From the cell containing the given text, extract its center point as (X, Y) coordinate. 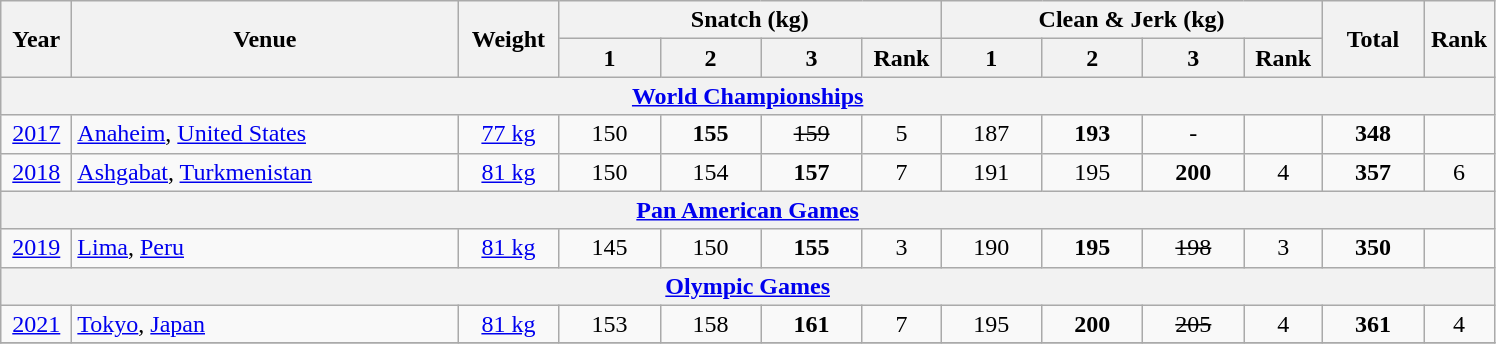
Clean & Jerk (kg) (1132, 20)
Venue (265, 39)
2021 (36, 324)
5 (902, 134)
Total (1372, 39)
153 (610, 324)
2019 (36, 248)
Olympic Games (748, 286)
77 kg (508, 134)
190 (992, 248)
348 (1372, 134)
350 (1372, 248)
191 (992, 172)
158 (710, 324)
2018 (36, 172)
161 (812, 324)
Snatch (kg) (750, 20)
2017 (36, 134)
357 (1372, 172)
Weight (508, 39)
Pan American Games (748, 210)
- (1194, 134)
Anaheim, United States (265, 134)
145 (610, 248)
Year (36, 39)
154 (710, 172)
Lima, Peru (265, 248)
205 (1194, 324)
159 (812, 134)
Ashgabat, Turkmenistan (265, 172)
198 (1194, 248)
361 (1372, 324)
World Championships (748, 96)
157 (812, 172)
6 (1460, 172)
187 (992, 134)
193 (1092, 134)
Tokyo, Japan (265, 324)
